Locate the cell with the specified text and output its (x, y) center coordinate. 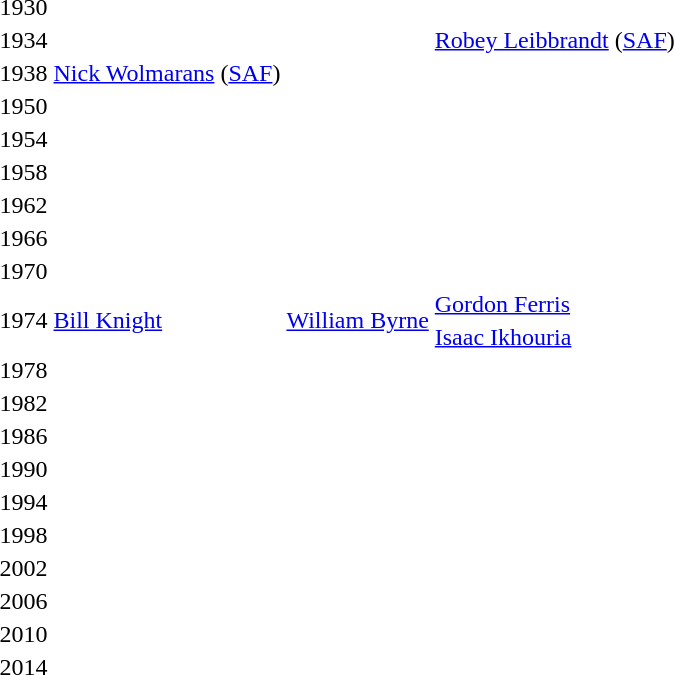
Bill Knight (167, 320)
Nick Wolmarans (SAF) (167, 73)
William Byrne (358, 320)
